Output the [X, Y] coordinate of the center of the cell containing the given text.  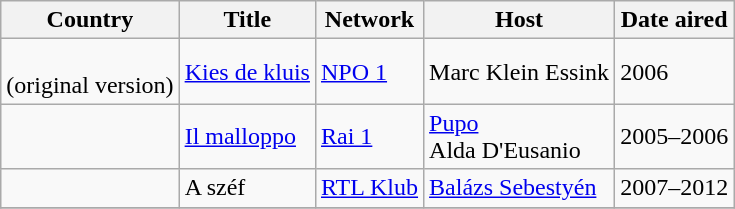
2007–2012 [674, 188]
2006 [674, 72]
Country [90, 20]
Network [369, 20]
Il malloppo [247, 136]
RTL Klub [369, 188]
Marc Klein Essink [520, 72]
Balázs Sebestyén [520, 188]
(original version) [90, 72]
Title [247, 20]
2005–2006 [674, 136]
A széf [247, 188]
NPO 1 [369, 72]
PupoAlda D'Eusanio [520, 136]
Kies de kluis [247, 72]
Date aired [674, 20]
Host [520, 20]
Rai 1 [369, 136]
